Identify which cell holds the provided text, then report its [X, Y] central coordinate. 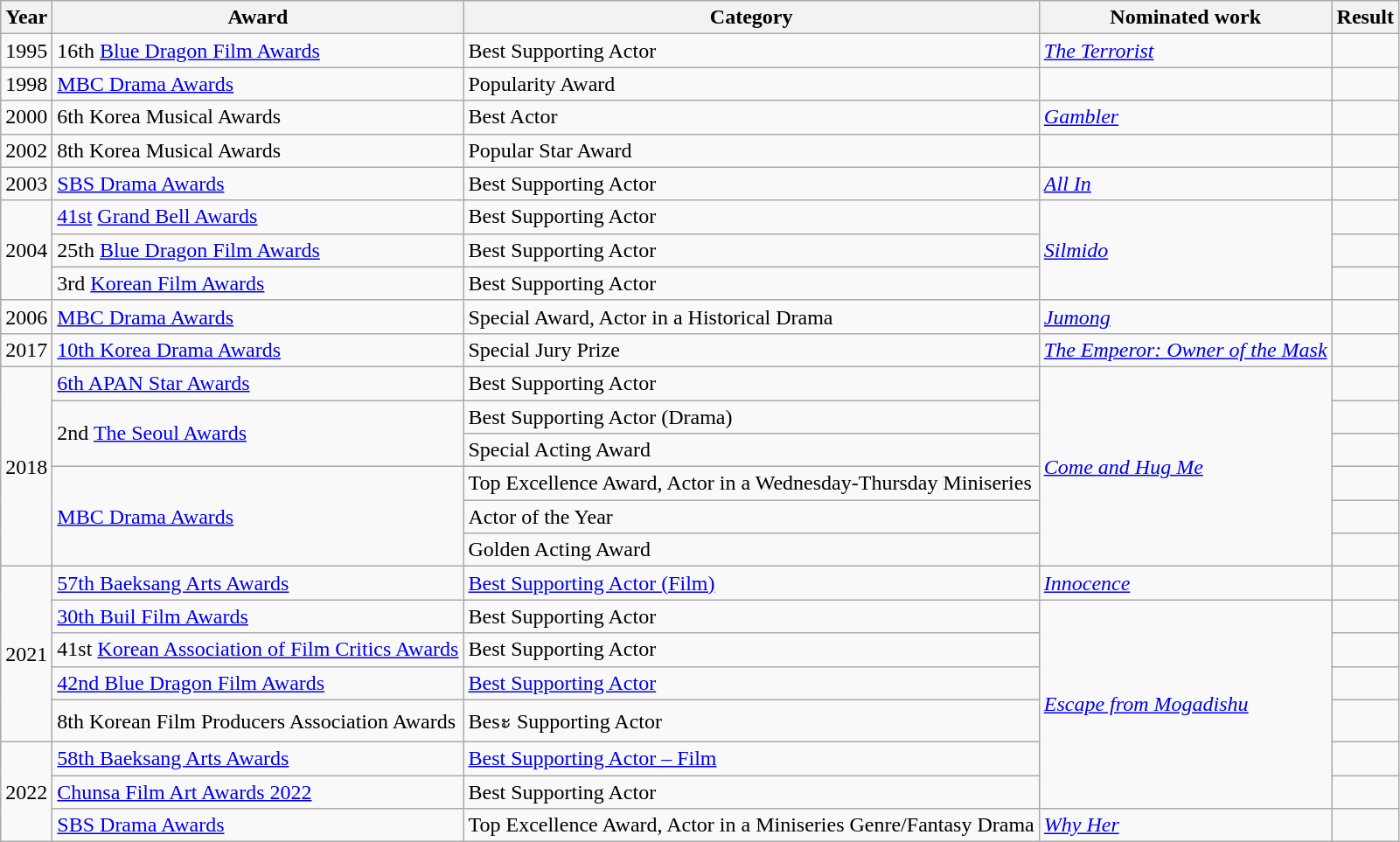
Gambler [1186, 117]
41st Grand Bell Awards [258, 217]
Nominated work [1186, 17]
3rd Korean Film Awards [258, 283]
All In [1186, 184]
Top Excellence Award, Actor in a Wednesday-Thursday Miniseries [751, 484]
The Terrorist [1186, 51]
6th APAN Star Awards [258, 383]
2004 [26, 250]
Best Supporting Actor (Drama) [751, 417]
1998 [26, 84]
25th Blue Dragon Film Awards [258, 250]
Best Supporting Actor (Film) [751, 583]
Award [258, 17]
2021 [26, 654]
2022 [26, 792]
6th Korea Musical Awards [258, 117]
The Emperor: Owner of the Mask [1186, 350]
Chunsa Film Art Awards 2022 [258, 792]
16th Blue Dragon Film Awards [258, 51]
1995 [26, 51]
2000 [26, 117]
2006 [26, 317]
42nd Blue Dragon Film Awards [258, 683]
Come and Hug Me [1186, 466]
Special Jury Prize [751, 350]
Result [1365, 17]
Top Excellence Award, Actor in a Miniseries Genre/Fantasy Drama [751, 825]
Silmido [1186, 250]
Jumong [1186, 317]
Year [26, 17]
2018 [26, 466]
Special Award, Actor in a Historical Drama [751, 317]
30th Buil Film Awards [258, 616]
Actor of the Year [751, 517]
Golden Acting Award [751, 550]
8th Korea Musical Awards [258, 150]
10th Korea Drama Awards [258, 350]
2003 [26, 184]
41st Korean Association of Film Critics Awards [258, 650]
Escape from Mogadishu [1186, 705]
2017 [26, 350]
Innocence [1186, 583]
Best Supporting Actor – Film [751, 759]
57th Baeksang Arts Awards [258, 583]
Popular Star Award [751, 150]
Besะ Supporting Actor [751, 720]
Popularity Award [751, 84]
2nd The Seoul Awards [258, 434]
Why Her [1186, 825]
2002 [26, 150]
Best Actor [751, 117]
Category [751, 17]
Special Acting Award [751, 450]
8th Korean Film Producers Association Awards [258, 720]
58th Baeksang Arts Awards [258, 759]
